Search for the cell housing the specified text and yield its (x, y) center coordinate. 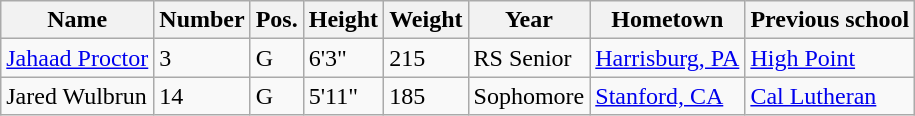
215 (426, 58)
Jared Wulbrun (78, 96)
Previous school (830, 20)
Stanford, CA (668, 96)
Number (202, 20)
3 (202, 58)
Year (529, 20)
RS Senior (529, 58)
Name (78, 20)
14 (202, 96)
Harrisburg, PA (668, 58)
185 (426, 96)
Pos. (276, 20)
Height (343, 20)
6'3" (343, 58)
Sophomore (529, 96)
Cal Lutheran (830, 96)
Hometown (668, 20)
Weight (426, 20)
Jahaad Proctor (78, 58)
High Point (830, 58)
5'11" (343, 96)
